Determine the (X, Y) coordinate at the center of the cell enclosing the given text.  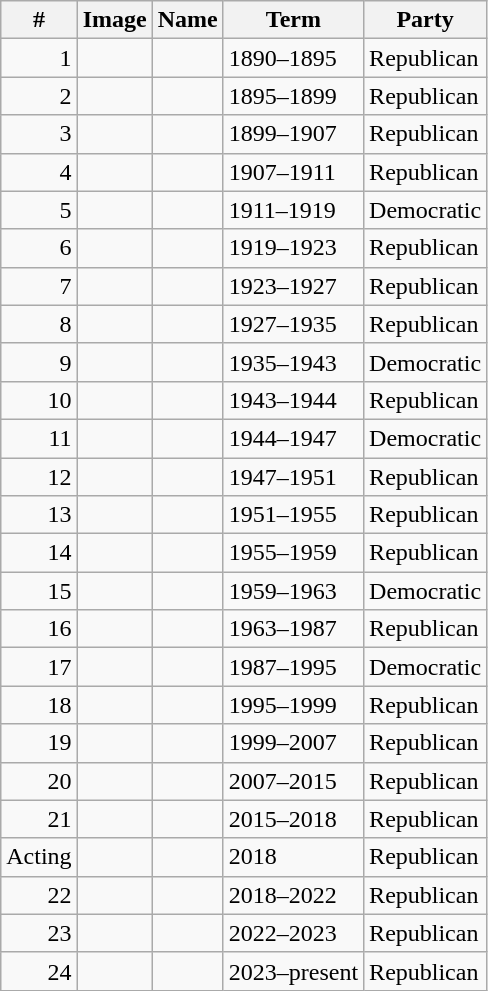
1907–1911 (293, 172)
16 (39, 629)
14 (39, 553)
20 (39, 781)
15 (39, 591)
13 (39, 515)
2018–2022 (293, 895)
1899–1907 (293, 134)
Term (293, 20)
Name (188, 20)
24 (39, 971)
7 (39, 286)
23 (39, 933)
1927–1935 (293, 324)
1999–2007 (293, 743)
1951–1955 (293, 515)
1959–1963 (293, 591)
1935–1943 (293, 362)
11 (39, 438)
2007–2015 (293, 781)
10 (39, 400)
8 (39, 324)
Party (426, 20)
6 (39, 248)
1963–1987 (293, 629)
1987–1995 (293, 667)
2 (39, 96)
21 (39, 819)
18 (39, 705)
19 (39, 743)
5 (39, 210)
4 (39, 172)
12 (39, 477)
1947–1951 (293, 477)
Image (114, 20)
2022–2023 (293, 933)
2023–present (293, 971)
1955–1959 (293, 553)
3 (39, 134)
Acting (39, 857)
1944–1947 (293, 438)
22 (39, 895)
1923–1927 (293, 286)
1911–1919 (293, 210)
1 (39, 58)
2015–2018 (293, 819)
2018 (293, 857)
17 (39, 667)
1995–1999 (293, 705)
1895–1899 (293, 96)
9 (39, 362)
1943–1944 (293, 400)
# (39, 20)
1890–1895 (293, 58)
1919–1923 (293, 248)
